For the text-containing cell, return its midpoint in [x, y] coordinate format. 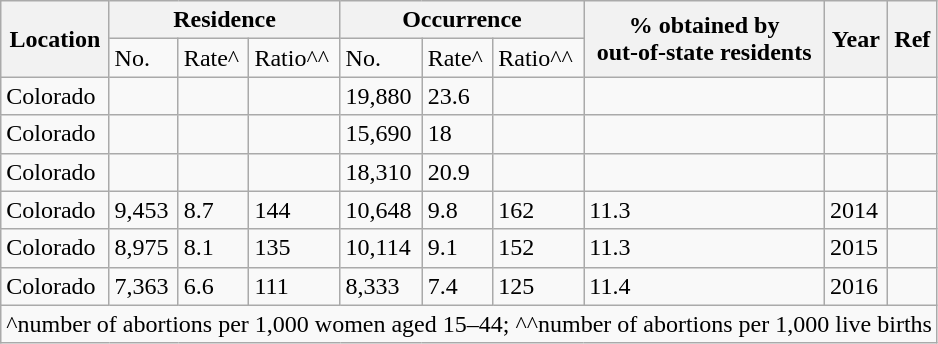
152 [538, 248]
135 [294, 248]
23.6 [458, 96]
9.8 [458, 210]
10,114 [381, 248]
% obtained byout-of-state residents [704, 39]
2014 [856, 210]
8.1 [214, 248]
10,648 [381, 210]
9,453 [144, 210]
15,690 [381, 134]
2015 [856, 248]
Year [856, 39]
19,880 [381, 96]
125 [538, 286]
Occurrence [462, 20]
Location [55, 39]
^number of abortions per 1,000 women aged 15–44; ^^number of abortions per 1,000 live births [470, 324]
Residence [224, 20]
8,333 [381, 286]
18 [458, 134]
162 [538, 210]
144 [294, 210]
8.7 [214, 210]
18,310 [381, 172]
Ref [912, 39]
20.9 [458, 172]
111 [294, 286]
7,363 [144, 286]
6.6 [214, 286]
11.4 [704, 286]
9.1 [458, 248]
8,975 [144, 248]
7.4 [458, 286]
2016 [856, 286]
